For the text-containing cell, return its midpoint in [X, Y] coordinate format. 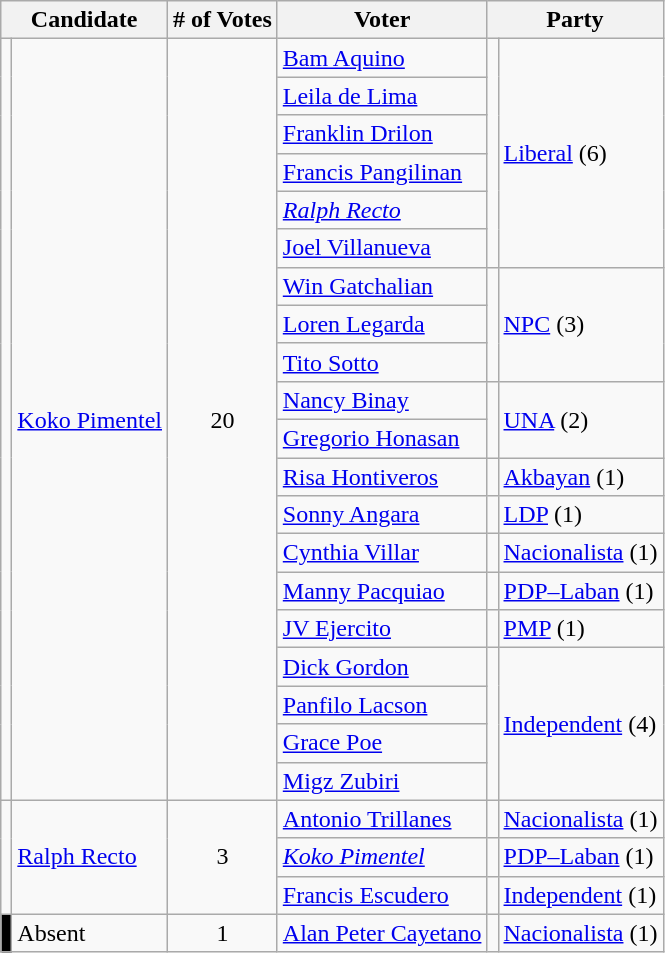
Alan Peter Cayetano [382, 933]
NPC (3) [580, 324]
Loren Legarda [382, 324]
Cynthia Villar [382, 553]
Joel Villanueva [382, 248]
PMP (1) [580, 629]
3 [223, 857]
Tito Sotto [382, 362]
Candidate [84, 20]
Party [575, 20]
# of Votes [223, 20]
20 [223, 420]
Voter [382, 20]
Dick Gordon [382, 667]
Migz Zubiri [382, 781]
JV Ejercito [382, 629]
LDP (1) [580, 515]
Risa Hontiveros [382, 477]
Liberal (6) [580, 153]
Grace Poe [382, 743]
Leila de Lima [382, 96]
Francis Escudero [382, 895]
Absent [90, 933]
Akbayan (1) [580, 477]
Sonny Angara [382, 515]
Independent (4) [580, 724]
Win Gatchalian [382, 286]
Antonio Trillanes [382, 819]
Francis Pangilinan [382, 172]
UNA (2) [580, 419]
Nancy Binay [382, 400]
Independent (1) [580, 895]
Manny Pacquiao [382, 591]
Bam Aquino [382, 58]
Franklin Drilon [382, 134]
1 [223, 933]
Gregorio Honasan [382, 438]
Panfilo Lacson [382, 705]
